Return the [X, Y] coordinate for the center point of the cell that contains the specified text.  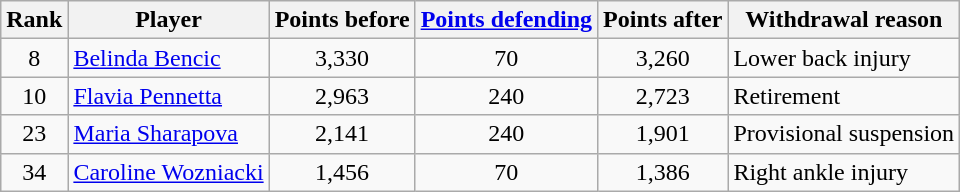
Belinda Bencic [168, 58]
10 [34, 96]
1,901 [663, 134]
Points defending [506, 20]
1,456 [342, 172]
Right ankle injury [844, 172]
Lower back injury [844, 58]
Maria Sharapova [168, 134]
8 [34, 58]
Player [168, 20]
2,723 [663, 96]
2,963 [342, 96]
2,141 [342, 134]
Flavia Pennetta [168, 96]
Retirement [844, 96]
Points before [342, 20]
3,330 [342, 58]
Withdrawal reason [844, 20]
34 [34, 172]
23 [34, 134]
Rank [34, 20]
1,386 [663, 172]
Provisional suspension [844, 134]
3,260 [663, 58]
Caroline Wozniacki [168, 172]
Points after [663, 20]
